Return the (X, Y) coordinate for the center point of the cell that contains the specified text.  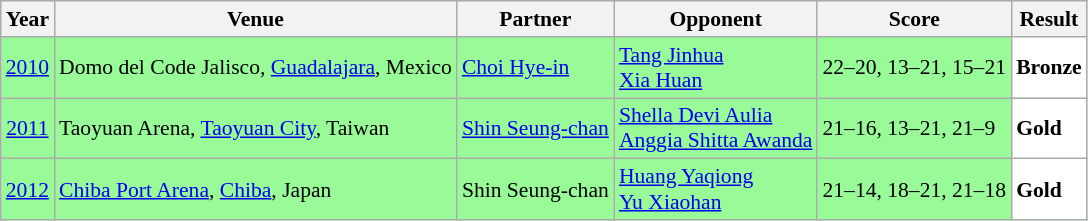
2010 (28, 68)
Partner (536, 19)
Year (28, 19)
Choi Hye-in (536, 68)
Taoyuan Arena, Taoyuan City, Taiwan (256, 128)
21–16, 13–21, 21–9 (914, 128)
21–14, 18–21, 21–18 (914, 190)
Chiba Port Arena, Chiba, Japan (256, 190)
Shella Devi Aulia Anggia Shitta Awanda (716, 128)
Opponent (716, 19)
Bronze (1049, 68)
Tang Jinhua Xia Huan (716, 68)
2012 (28, 190)
2011 (28, 128)
Result (1049, 19)
Huang Yaqiong Yu Xiaohan (716, 190)
Score (914, 19)
Venue (256, 19)
Domo del Code Jalisco, Guadalajara, Mexico (256, 68)
22–20, 13–21, 15–21 (914, 68)
